For the text-containing cell, return its midpoint in (x, y) coordinate format. 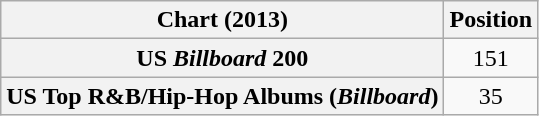
US Top R&B/Hip-Hop Albums (Billboard) (222, 96)
Position (491, 20)
151 (491, 58)
35 (491, 96)
US Billboard 200 (222, 58)
Chart (2013) (222, 20)
